Extract the [x, y] coordinate from the center of the cell holding the provided text.  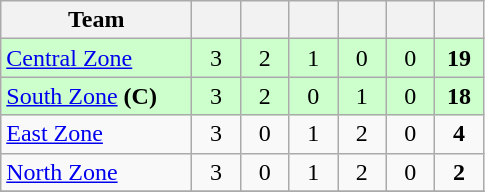
4 [460, 134]
19 [460, 58]
Central Zone [96, 58]
Team [96, 20]
18 [460, 96]
South Zone (C) [96, 96]
East Zone [96, 134]
North Zone [96, 172]
